Extract the (X, Y) coordinate from the center of the cell holding the provided text.  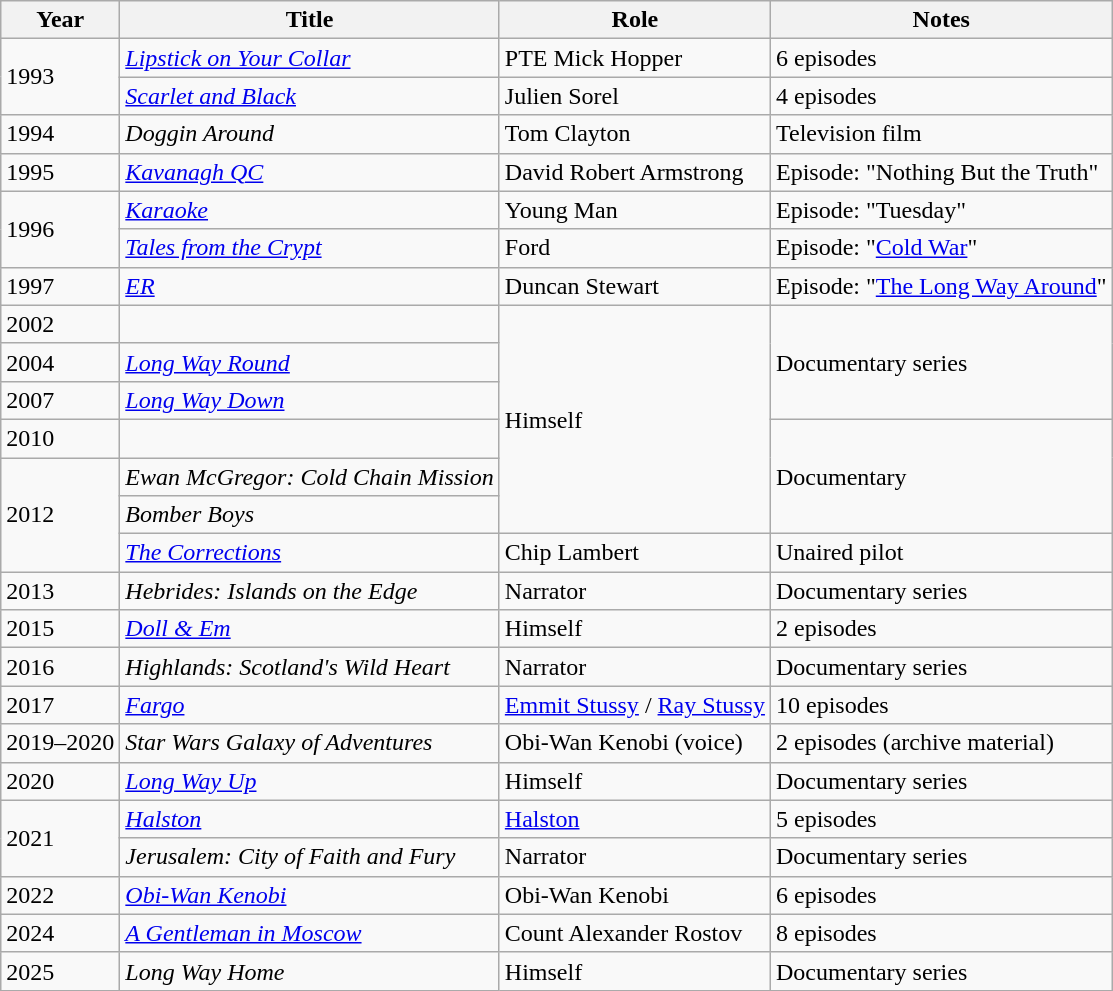
Lipstick on Your Collar (310, 58)
Highlands: Scotland's Wild Heart (310, 667)
2024 (60, 933)
Doggin Around (310, 134)
Episode: "Cold War" (941, 248)
2 episodes (archive material) (941, 743)
Unaired pilot (941, 553)
2022 (60, 895)
Title (310, 20)
1993 (60, 77)
2004 (60, 362)
Star Wars Galaxy of Adventures (310, 743)
5 episodes (941, 819)
Documentary (941, 476)
2020 (60, 781)
Television film (941, 134)
1996 (60, 229)
Role (634, 20)
Tom Clayton (634, 134)
Kavanagh QC (310, 172)
Young Man (634, 210)
1995 (60, 172)
2019–2020 (60, 743)
David Robert Armstrong (634, 172)
Notes (941, 20)
Year (60, 20)
2013 (60, 591)
10 episodes (941, 705)
Emmit Stussy / Ray Stussy (634, 705)
Episode: "The Long Way Around" (941, 286)
Episode: "Nothing But the Truth" (941, 172)
Karaoke (310, 210)
Obi-Wan Kenobi (voice) (634, 743)
Duncan Stewart (634, 286)
2025 (60, 971)
4 episodes (941, 96)
Jerusalem: City of Faith and Fury (310, 857)
A Gentleman in Moscow (310, 933)
Hebrides: Islands on the Edge (310, 591)
Ewan McGregor: Cold Chain Mission (310, 477)
2015 (60, 629)
2002 (60, 324)
Long Way Home (310, 971)
2016 (60, 667)
2012 (60, 515)
Ford (634, 248)
1994 (60, 134)
Long Way Round (310, 362)
8 episodes (941, 933)
2007 (60, 400)
Long Way Down (310, 400)
Fargo (310, 705)
1997 (60, 286)
Bomber Boys (310, 515)
Count Alexander Rostov (634, 933)
Scarlet and Black (310, 96)
Episode: "Tuesday" (941, 210)
2 episodes (941, 629)
Doll & Em (310, 629)
Long Way Up (310, 781)
Chip Lambert (634, 553)
Julien Sorel (634, 96)
2010 (60, 438)
ER (310, 286)
PTE Mick Hopper (634, 58)
2021 (60, 838)
2017 (60, 705)
Tales from the Crypt (310, 248)
The Corrections (310, 553)
